For the text-containing cell, return its midpoint in (X, Y) coordinate format. 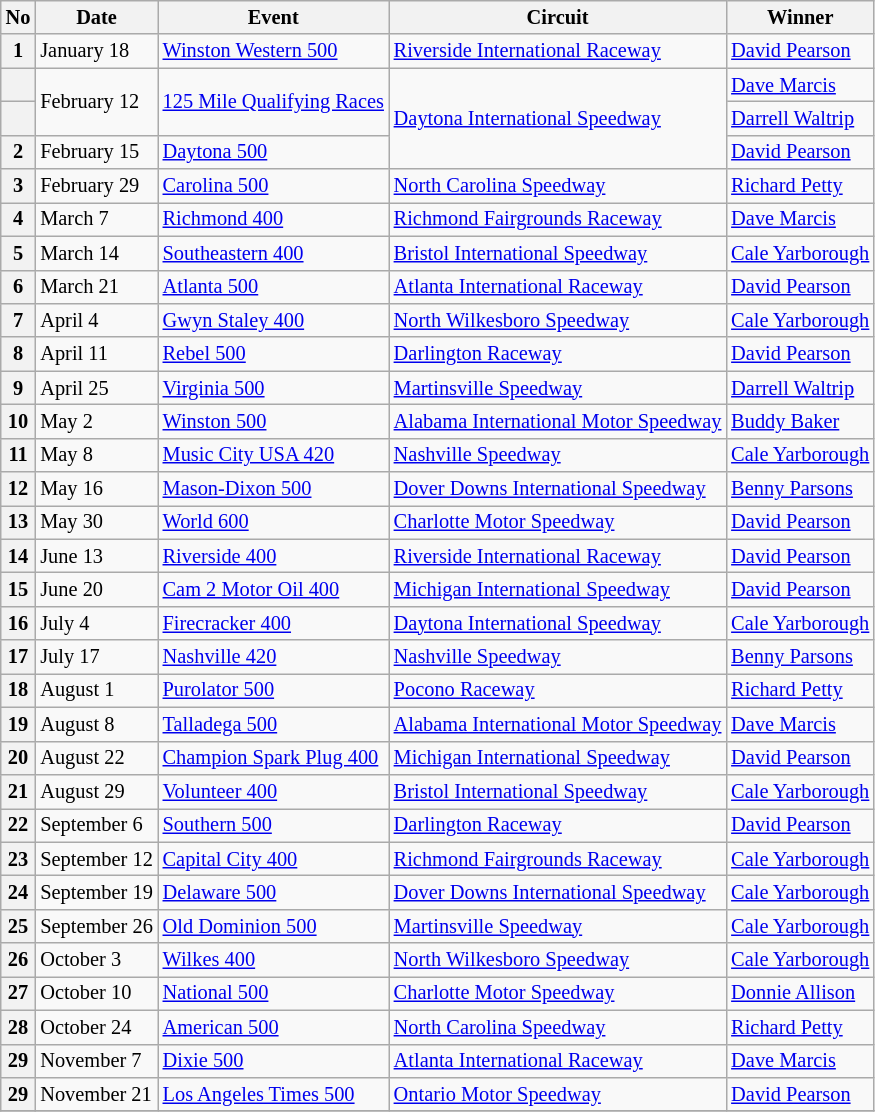
21 (18, 791)
November 7 (96, 1061)
125 Mile Qualifying Races (274, 102)
19 (18, 724)
October 3 (96, 960)
October 10 (96, 993)
September 6 (96, 825)
Winston Western 500 (274, 51)
23 (18, 859)
6 (18, 287)
1 (18, 51)
February 15 (96, 152)
2 (18, 152)
7 (18, 320)
3 (18, 186)
Atlanta 500 (274, 287)
March 14 (96, 253)
May 30 (96, 522)
Richmond 400 (274, 219)
Music City USA 420 (274, 455)
Nashville 420 (274, 657)
24 (18, 892)
17 (18, 657)
October 24 (96, 1027)
Dixie 500 (274, 1061)
May 16 (96, 489)
Virginia 500 (274, 388)
12 (18, 489)
July 17 (96, 657)
Event (274, 17)
February 29 (96, 186)
April 25 (96, 388)
Carolina 500 (274, 186)
Wilkes 400 (274, 960)
July 4 (96, 623)
American 500 (274, 1027)
September 12 (96, 859)
November 21 (96, 1094)
Firecracker 400 (274, 623)
March 21 (96, 287)
August 1 (96, 690)
11 (18, 455)
Date (96, 17)
September 19 (96, 892)
February 12 (96, 102)
25 (18, 926)
National 500 (274, 993)
Volunteer 400 (274, 791)
No (18, 17)
August 8 (96, 724)
Champion Spark Plug 400 (274, 758)
26 (18, 960)
Rebel 500 (274, 354)
Old Dominion 500 (274, 926)
April 4 (96, 320)
13 (18, 522)
Southeastern 400 (274, 253)
Pocono Raceway (558, 690)
Daytona 500 (274, 152)
10 (18, 421)
August 29 (96, 791)
20 (18, 758)
Mason-Dixon 500 (274, 489)
Talladega 500 (274, 724)
Southern 500 (274, 825)
5 (18, 253)
Cam 2 Motor Oil 400 (274, 589)
April 11 (96, 354)
September 26 (96, 926)
22 (18, 825)
January 18 (96, 51)
9 (18, 388)
June 13 (96, 556)
8 (18, 354)
June 20 (96, 589)
August 22 (96, 758)
Los Angeles Times 500 (274, 1094)
28 (18, 1027)
Buddy Baker (800, 421)
Circuit (558, 17)
Winner (800, 17)
Winston 500 (274, 421)
27 (18, 993)
Donnie Allison (800, 993)
Purolator 500 (274, 690)
14 (18, 556)
4 (18, 219)
May 8 (96, 455)
18 (18, 690)
Gwyn Staley 400 (274, 320)
15 (18, 589)
March 7 (96, 219)
World 600 (274, 522)
May 2 (96, 421)
Capital City 400 (274, 859)
Ontario Motor Speedway (558, 1094)
Riverside 400 (274, 556)
Delaware 500 (274, 892)
16 (18, 623)
